Provide the [X, Y] coordinate of the cell's center where the given text is located.  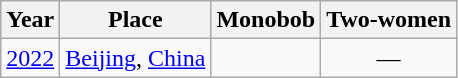
2022 [30, 58]
Year [30, 20]
— [389, 58]
Two-women [389, 20]
Beijing, China [136, 58]
Place [136, 20]
Monobob [266, 20]
